Pinpoint the cell where the given text exists, returning its [x, y] midpoint coordinate. 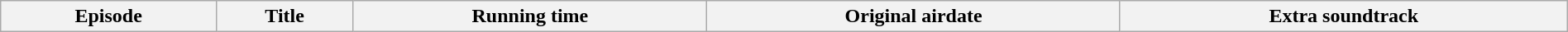
Episode [109, 16]
Running time [530, 16]
Extra soundtrack [1343, 16]
Original airdate [913, 16]
Title [284, 16]
